Find where the given text appears and provide that cell's center as (x, y) coordinate. 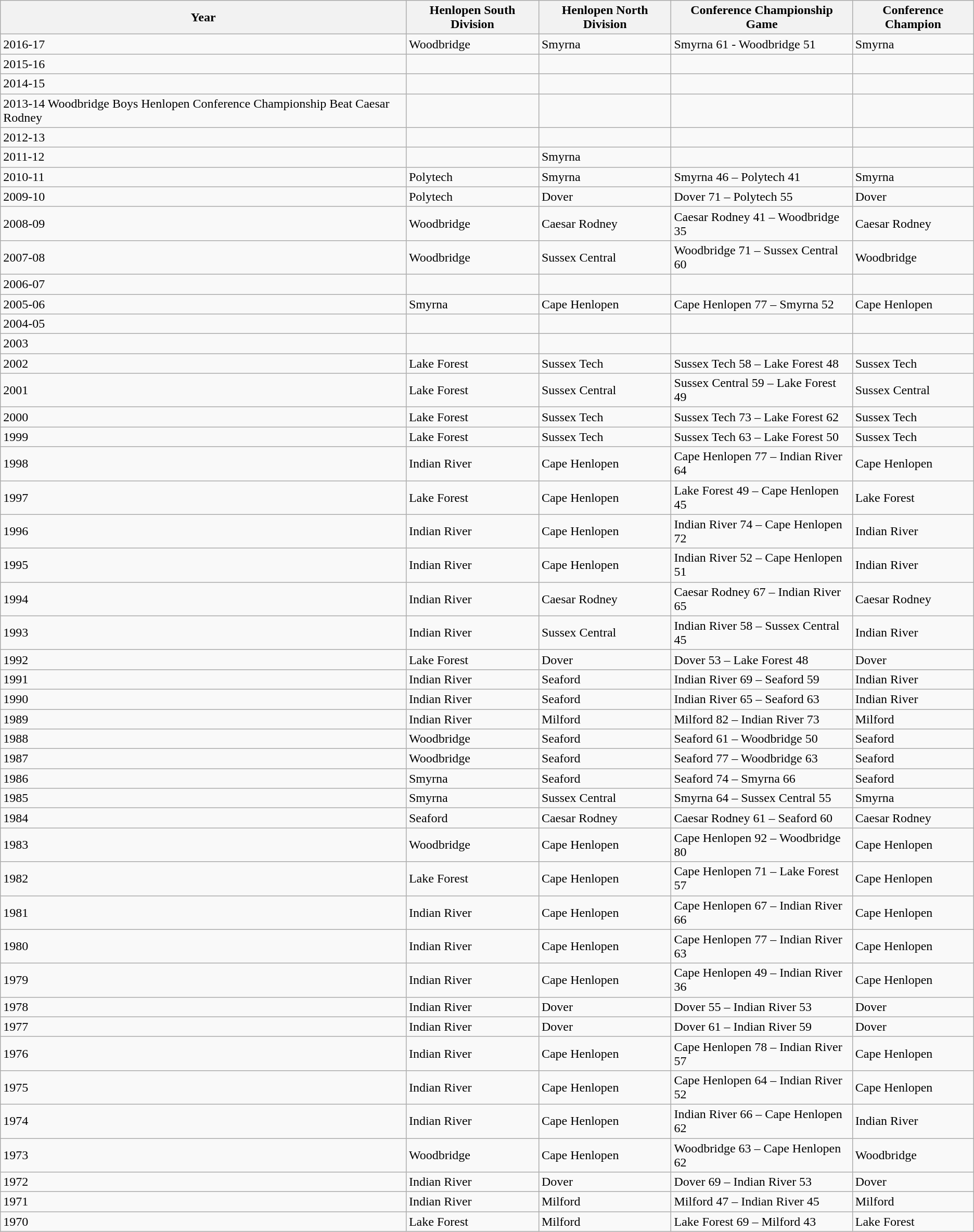
2010-11 (203, 177)
2006-07 (203, 284)
Cape Henlopen 49 – Indian River 36 (762, 980)
2016-17 (203, 44)
Cape Henlopen 71 – Lake Forest 57 (762, 879)
Smyrna 61 - Woodbridge 51 (762, 44)
Henlopen North Division (605, 18)
1980 (203, 946)
Dover 69 – Indian River 53 (762, 1182)
Sussex Tech 58 – Lake Forest 48 (762, 364)
2002 (203, 364)
1999 (203, 437)
2008-09 (203, 224)
Cape Henlopen 77 – Indian River 64 (762, 464)
1994 (203, 599)
Lake Forest 69 – Milford 43 (762, 1222)
2004-05 (203, 324)
Cape Henlopen 77 – Smyrna 52 (762, 304)
2003 (203, 344)
1976 (203, 1054)
1972 (203, 1182)
Indian River 52 – Cape Henlopen 51 (762, 565)
Caesar Rodney 61 – Seaford 60 (762, 818)
Smyrna 64 – Sussex Central 55 (762, 798)
1983 (203, 845)
Indian River 65 – Seaford 63 (762, 699)
Indian River 74 – Cape Henlopen 72 (762, 531)
1995 (203, 565)
1970 (203, 1222)
2011-12 (203, 157)
1984 (203, 818)
Sussex Central 59 – Lake Forest 49 (762, 390)
Caesar Rodney 41 – Woodbridge 35 (762, 224)
2001 (203, 390)
Milford 47 – Indian River 45 (762, 1202)
1973 (203, 1155)
2014-15 (203, 84)
Indian River 58 – Sussex Central 45 (762, 632)
Smyrna 46 – Polytech 41 (762, 177)
1977 (203, 1027)
Dover 61 – Indian River 59 (762, 1027)
1978 (203, 1007)
Dover 55 – Indian River 53 (762, 1007)
2015-16 (203, 64)
Seaford 74 – Smyrna 66 (762, 779)
1992 (203, 659)
2009-10 (203, 197)
Year (203, 18)
Sussex Tech 73 – Lake Forest 62 (762, 417)
Indian River 69 – Seaford 59 (762, 679)
1979 (203, 980)
Caesar Rodney 67 – Indian River 65 (762, 599)
Indian River 66 – Cape Henlopen 62 (762, 1121)
2012-13 (203, 137)
2000 (203, 417)
Cape Henlopen 77 – Indian River 63 (762, 946)
Dover 71 – Polytech 55 (762, 197)
Cape Henlopen 67 – Indian River 66 (762, 912)
Seaford 61 – Woodbridge 50 (762, 739)
Woodbridge 63 – Cape Henlopen 62 (762, 1155)
1990 (203, 699)
Cape Henlopen 78 – Indian River 57 (762, 1054)
1971 (203, 1202)
Cape Henlopen 92 – Woodbridge 80 (762, 845)
1975 (203, 1087)
Conference Championship Game (762, 18)
Henlopen South Division (472, 18)
Woodbridge 71 – Sussex Central 60 (762, 257)
Dover 53 – Lake Forest 48 (762, 659)
2013-14 Woodbridge Boys Henlopen Conference Championship Beat Caesar Rodney (203, 110)
Sussex Tech 63 – Lake Forest 50 (762, 437)
1997 (203, 497)
2007-08 (203, 257)
1996 (203, 531)
Milford 82 – Indian River 73 (762, 719)
1993 (203, 632)
1991 (203, 679)
1985 (203, 798)
Conference Champion (913, 18)
1989 (203, 719)
Lake Forest 49 – Cape Henlopen 45 (762, 497)
1998 (203, 464)
2005-06 (203, 304)
Cape Henlopen 64 – Indian River 52 (762, 1087)
1982 (203, 879)
1987 (203, 759)
Seaford 77 – Woodbridge 63 (762, 759)
1986 (203, 779)
1988 (203, 739)
1974 (203, 1121)
1981 (203, 912)
